From the cell containing the given text, extract its center point as (X, Y) coordinate. 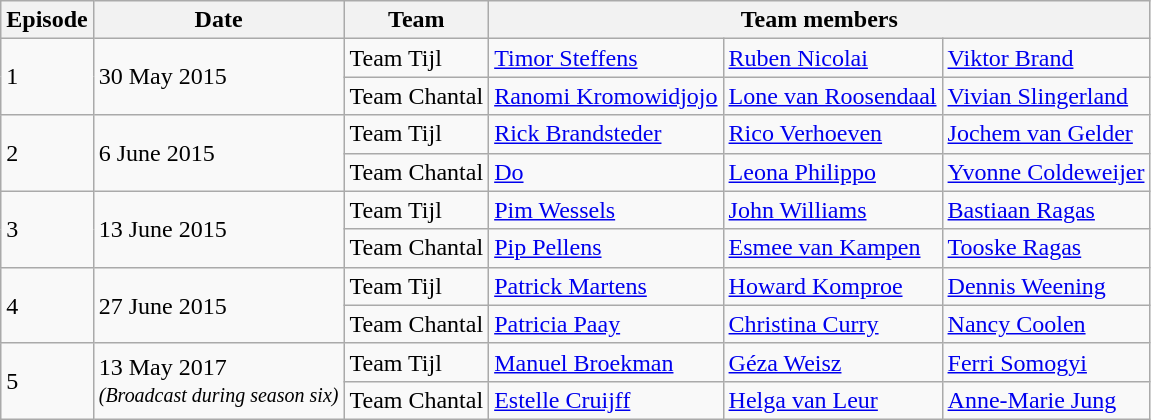
Rico Verhoeven (832, 134)
Yvonne Coldeweijer (1046, 172)
27 June 2015 (218, 305)
Dennis Weening (1046, 286)
Ferri Somogyi (1046, 362)
30 May 2015 (218, 77)
13 May 2017 (Broadcast during season six) (218, 381)
Leona Philippo (832, 172)
Estelle Cruijff (606, 400)
6 June 2015 (218, 153)
Viktor Brand (1046, 58)
Howard Komproe (832, 286)
3 (47, 229)
Anne-Marie Jung (1046, 400)
Ruben Nicolai (832, 58)
Do (606, 172)
Patrick Martens (606, 286)
Date (218, 20)
2 (47, 153)
John Williams (832, 210)
Manuel Broekman (606, 362)
Helga van Leur (832, 400)
Pim Wessels (606, 210)
Timor Steffens (606, 58)
Lone van Roosendaal (832, 96)
Pip Pellens (606, 248)
Rick Brandsteder (606, 134)
1 (47, 77)
Team (416, 20)
Nancy Coolen (1046, 324)
Géza Weisz (832, 362)
Vivian Slingerland (1046, 96)
Bastiaan Ragas (1046, 210)
4 (47, 305)
5 (47, 381)
Jochem van Gelder (1046, 134)
13 June 2015 (218, 229)
Team members (820, 20)
Christina Curry (832, 324)
Ranomi Kromowidjojo (606, 96)
Episode (47, 20)
Tooske Ragas (1046, 248)
Esmee van Kampen (832, 248)
Patricia Paay (606, 324)
